Extract the (x, y) coordinate from the center of the cell holding the provided text.  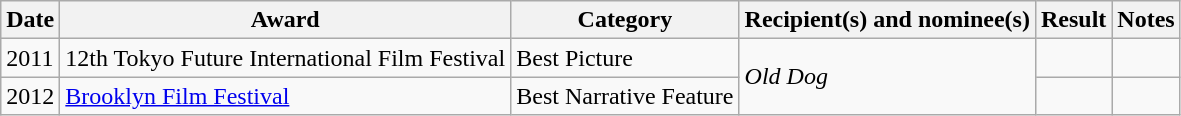
12th Tokyo Future International Film Festival (286, 58)
Date (30, 20)
Best Picture (625, 58)
Category (625, 20)
Old Dog (887, 77)
2011 (30, 58)
Brooklyn Film Festival (286, 96)
Result (1073, 20)
Best Narrative Feature (625, 96)
Notes (1146, 20)
Award (286, 20)
2012 (30, 96)
Recipient(s) and nominee(s) (887, 20)
